Return (x, y) of the center of cell containing provided text 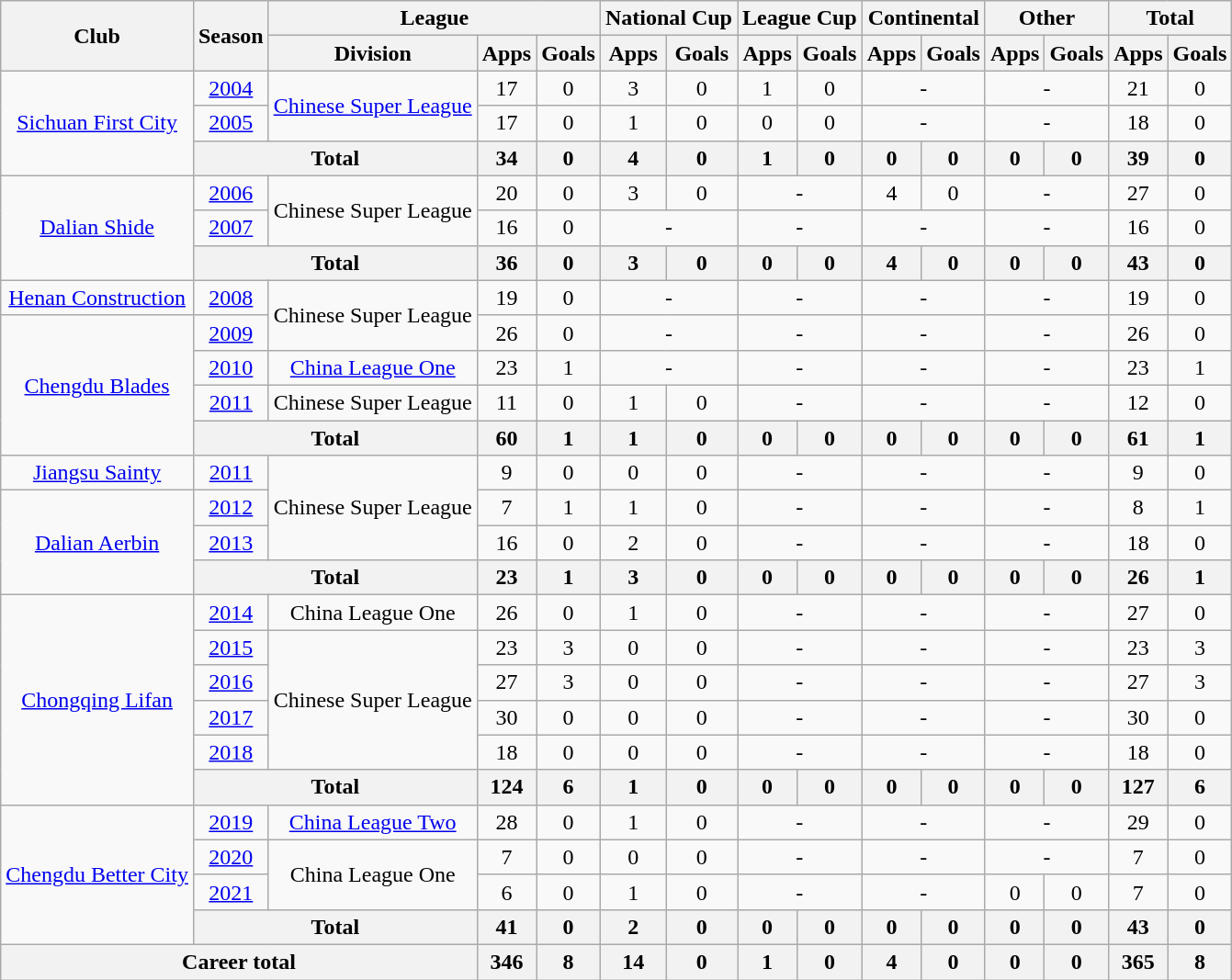
2017 (231, 717)
Season (231, 36)
2009 (231, 332)
11 (506, 402)
41 (506, 927)
Career total (239, 962)
Division (373, 53)
Sichuan First City (97, 123)
2004 (231, 88)
Jiangsu Sainty (97, 473)
36 (506, 263)
2006 (231, 193)
2013 (231, 543)
League (434, 18)
365 (1138, 962)
60 (506, 438)
2010 (231, 367)
Chongqing Lifan (97, 700)
2012 (231, 508)
2005 (231, 123)
29 (1138, 822)
Dalian Aerbin (97, 543)
Henan Construction (97, 298)
346 (506, 962)
20 (506, 193)
Club (97, 36)
39 (1138, 158)
Chengdu Blades (97, 385)
2019 (231, 822)
127 (1138, 787)
National Cup (669, 18)
124 (506, 787)
28 (506, 822)
2016 (231, 682)
61 (1138, 438)
2015 (231, 648)
2021 (231, 892)
League Cup (799, 18)
14 (633, 962)
2007 (231, 228)
Chengdu Better City (97, 874)
2020 (231, 857)
China League Two (373, 822)
2008 (231, 298)
Continental (923, 18)
34 (506, 158)
2014 (231, 613)
12 (1138, 402)
21 (1138, 88)
Dalian Shide (97, 228)
Other (1046, 18)
2018 (231, 752)
